Identify which cell holds the provided text, then report its [X, Y] central coordinate. 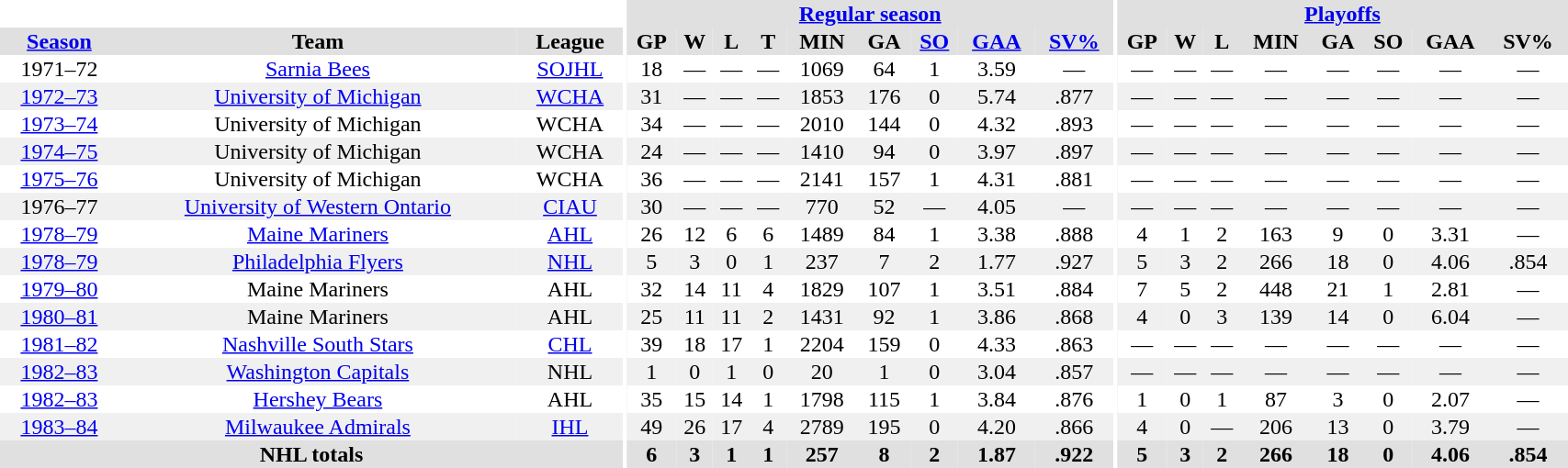
3.97 [996, 151]
CHL [570, 344]
League [570, 41]
34 [651, 124]
64 [885, 69]
159 [885, 344]
1.87 [996, 454]
31 [651, 96]
Nashville South Stars [318, 344]
Regular season [870, 14]
.863 [1075, 344]
2789 [821, 427]
144 [885, 124]
163 [1275, 234]
1976–77 [59, 206]
1975–76 [59, 179]
1798 [821, 399]
3.31 [1450, 234]
2141 [821, 179]
.927 [1075, 262]
139 [1275, 317]
8 [885, 454]
4.31 [996, 179]
3.59 [996, 69]
3.79 [1450, 427]
Philadelphia Flyers [318, 262]
24 [651, 151]
39 [651, 344]
1979–80 [59, 289]
1489 [821, 234]
32 [651, 289]
1853 [821, 96]
157 [885, 179]
1981–82 [59, 344]
Washington Capitals [318, 372]
1983–84 [59, 427]
1.77 [996, 262]
.888 [1075, 234]
448 [1275, 289]
36 [651, 179]
770 [821, 206]
Hershey Bears [318, 399]
.866 [1075, 427]
4.20 [996, 427]
2010 [821, 124]
5.74 [996, 96]
NHL totals [311, 454]
1431 [821, 317]
4.32 [996, 124]
University of Western Ontario [318, 206]
206 [1275, 427]
2204 [821, 344]
52 [885, 206]
CIAU [570, 206]
Season [59, 41]
20 [821, 372]
.884 [1075, 289]
4.05 [996, 206]
92 [885, 317]
94 [885, 151]
9 [1338, 234]
3.86 [996, 317]
1974–75 [59, 151]
.877 [1075, 96]
1980–81 [59, 317]
Team [318, 41]
237 [821, 262]
.881 [1075, 179]
84 [885, 234]
Milwaukee Admirals [318, 427]
1973–74 [59, 124]
1829 [821, 289]
.876 [1075, 399]
1972–73 [59, 96]
195 [885, 427]
Sarnia Bees [318, 69]
176 [885, 96]
13 [1338, 427]
1410 [821, 151]
1069 [821, 69]
.893 [1075, 124]
15 [694, 399]
3.04 [996, 372]
257 [821, 454]
.857 [1075, 372]
87 [1275, 399]
3.38 [996, 234]
Playoffs [1342, 14]
2.07 [1450, 399]
.897 [1075, 151]
35 [651, 399]
T [768, 41]
.868 [1075, 317]
3.51 [996, 289]
49 [651, 427]
21 [1338, 289]
6.04 [1450, 317]
25 [651, 317]
4.33 [996, 344]
30 [651, 206]
1971–72 [59, 69]
IHL [570, 427]
3.84 [996, 399]
2.81 [1450, 289]
115 [885, 399]
SOJHL [570, 69]
.922 [1075, 454]
107 [885, 289]
12 [694, 234]
